Identify which cell holds the provided text, then report its (x, y) central coordinate. 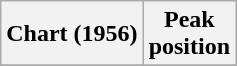
Chart (1956) (72, 34)
Peakposition (189, 34)
